From the cell containing the given text, extract its center point as (x, y) coordinate. 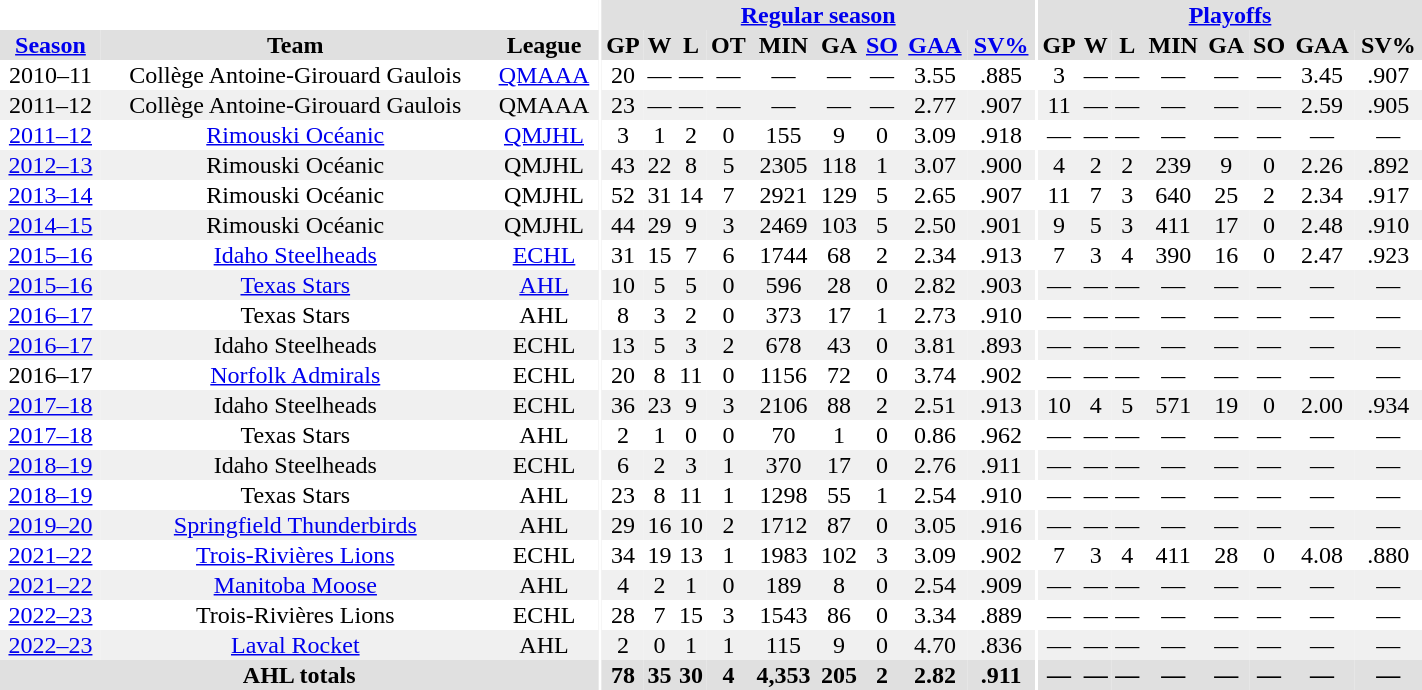
.889 (1002, 615)
.885 (1002, 75)
30 (690, 675)
2.73 (934, 315)
1298 (783, 495)
52 (623, 195)
189 (783, 585)
.836 (1002, 645)
1712 (783, 525)
35 (660, 675)
2019–20 (50, 525)
2.59 (1322, 105)
3.07 (934, 165)
44 (623, 225)
86 (838, 615)
.903 (1002, 285)
4.08 (1322, 555)
1983 (783, 555)
2305 (783, 165)
2013–14 (50, 195)
Springfield Thunderbirds (296, 525)
571 (1174, 405)
78 (623, 675)
1744 (783, 255)
3.34 (934, 615)
2.77 (934, 105)
.918 (1002, 135)
22 (660, 165)
2.76 (934, 465)
640 (1174, 195)
.962 (1002, 435)
Laval Rocket (296, 645)
68 (838, 255)
3.05 (934, 525)
3.55 (934, 75)
2.51 (934, 405)
AHL totals (299, 675)
.900 (1002, 165)
596 (783, 285)
2.47 (1322, 255)
.901 (1002, 225)
205 (838, 675)
2014–15 (50, 225)
88 (838, 405)
103 (838, 225)
3.45 (1322, 75)
Norfolk Admirals (296, 375)
Regular season (818, 15)
118 (838, 165)
129 (838, 195)
2469 (783, 225)
OT (729, 45)
2010–11 (50, 75)
36 (623, 405)
Season (50, 45)
115 (783, 645)
.905 (1388, 105)
.917 (1388, 195)
87 (838, 525)
1543 (783, 615)
14 (690, 195)
.923 (1388, 255)
2921 (783, 195)
League (544, 45)
390 (1174, 255)
2.00 (1322, 405)
70 (783, 435)
.934 (1388, 405)
Team (296, 45)
55 (838, 495)
2.48 (1322, 225)
2.65 (934, 195)
.916 (1002, 525)
Manitoba Moose (296, 585)
155 (783, 135)
102 (838, 555)
.893 (1002, 345)
.892 (1388, 165)
678 (783, 345)
34 (623, 555)
1156 (783, 375)
Playoffs (1230, 15)
3.74 (934, 375)
2.50 (934, 225)
3.81 (934, 345)
72 (838, 375)
239 (1174, 165)
2012–13 (50, 165)
2.26 (1322, 165)
373 (783, 315)
4,353 (783, 675)
0.86 (934, 435)
.909 (1002, 585)
2106 (783, 405)
370 (783, 465)
.880 (1388, 555)
4.70 (934, 645)
25 (1226, 195)
